Identify which cell holds the provided text, then report its (x, y) central coordinate. 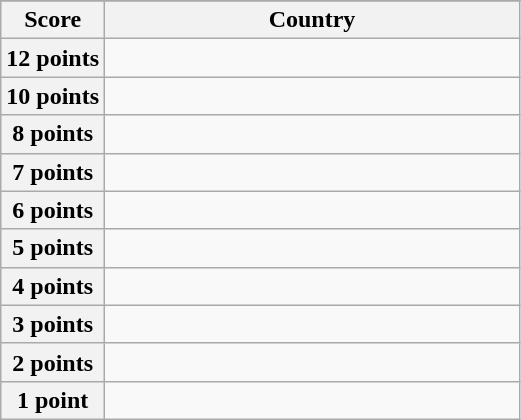
Score (53, 20)
5 points (53, 248)
3 points (53, 324)
10 points (53, 96)
12 points (53, 58)
Country (312, 20)
4 points (53, 286)
6 points (53, 210)
2 points (53, 362)
8 points (53, 134)
7 points (53, 172)
1 point (53, 400)
